Return the [X, Y] coordinate for the center point of the cell that contains the specified text.  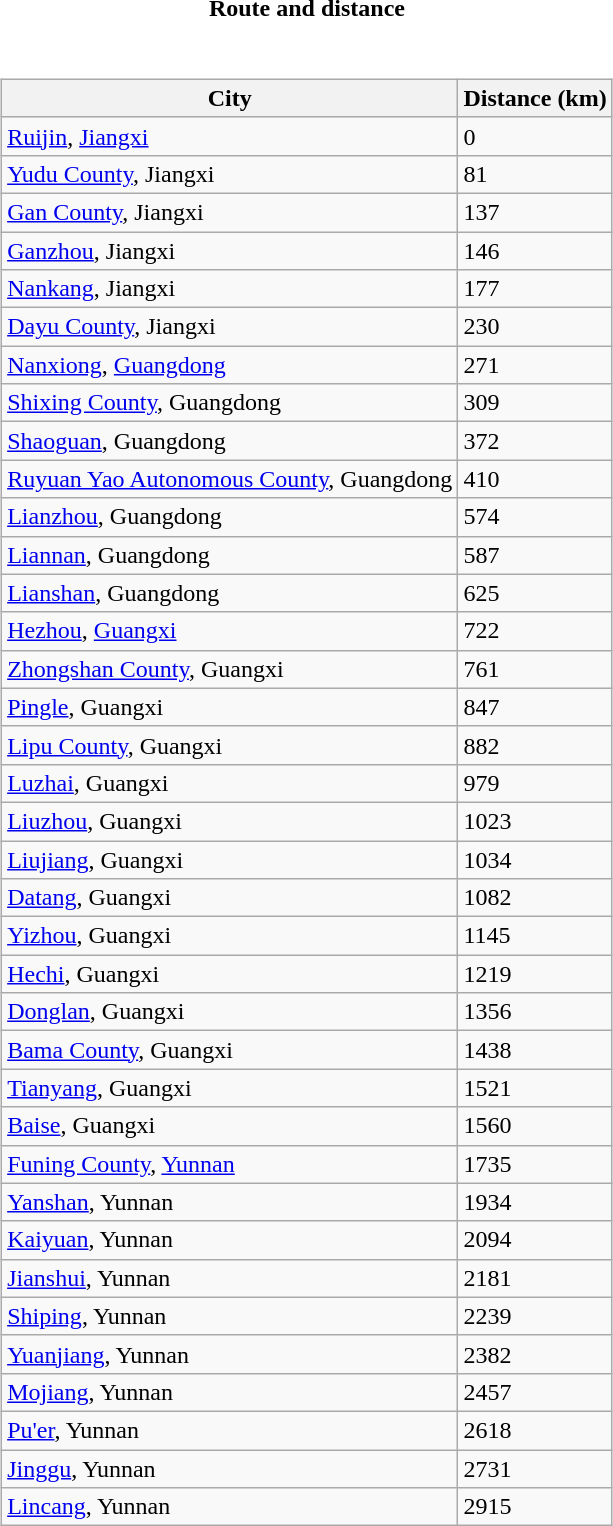
1145 [535, 936]
410 [535, 479]
Pingle, Guangxi [230, 707]
Liuzhou, Guangxi [230, 821]
587 [535, 555]
Ruyuan Yao Autonomous County, Guangdong [230, 479]
Baise, Guangxi [230, 1126]
Hezhou, Guangxi [230, 631]
882 [535, 745]
Ruijin, Jiangxi [230, 136]
Nankang, Jiangxi [230, 289]
Donglan, Guangxi [230, 1012]
1560 [535, 1126]
Mojiang, Yunnan [230, 1392]
2915 [535, 1507]
Bama County, Guangxi [230, 1050]
Shaoguan, Guangdong [230, 441]
Liannan, Guangdong [230, 555]
722 [535, 631]
Ganzhou, Jiangxi [230, 251]
2618 [535, 1430]
146 [535, 251]
1735 [535, 1164]
Luzhai, Guangxi [230, 783]
0 [535, 136]
Nanxiong, Guangdong [230, 365]
1219 [535, 974]
372 [535, 441]
City [230, 98]
Tianyang, Guangxi [230, 1088]
2094 [535, 1240]
309 [535, 403]
Jinggu, Yunnan [230, 1469]
979 [535, 783]
2457 [535, 1392]
Gan County, Jiangxi [230, 212]
Lianzhou, Guangdong [230, 517]
Funing County, Yunnan [230, 1164]
1034 [535, 859]
1356 [535, 1012]
2731 [535, 1469]
2239 [535, 1316]
Liujiang, Guangxi [230, 859]
2181 [535, 1278]
847 [535, 707]
Distance (km) [535, 98]
1934 [535, 1202]
1438 [535, 1050]
Lincang, Yunnan [230, 1507]
574 [535, 517]
Shixing County, Guangdong [230, 403]
1023 [535, 821]
271 [535, 365]
Jianshui, Yunnan [230, 1278]
Pu'er, Yunnan [230, 1430]
Shiping, Yunnan [230, 1316]
81 [535, 174]
1521 [535, 1088]
Dayu County, Jiangxi [230, 327]
177 [535, 289]
Yudu County, Jiangxi [230, 174]
Yanshan, Yunnan [230, 1202]
Hechi, Guangxi [230, 974]
Kaiyuan, Yunnan [230, 1240]
761 [535, 669]
625 [535, 593]
137 [535, 212]
Lipu County, Guangxi [230, 745]
230 [535, 327]
1082 [535, 898]
Zhongshan County, Guangxi [230, 669]
Yizhou, Guangxi [230, 936]
Datang, Guangxi [230, 898]
Yuanjiang, Yunnan [230, 1354]
2382 [535, 1354]
Lianshan, Guangdong [230, 593]
